Return (x, y) of the center of cell containing provided text 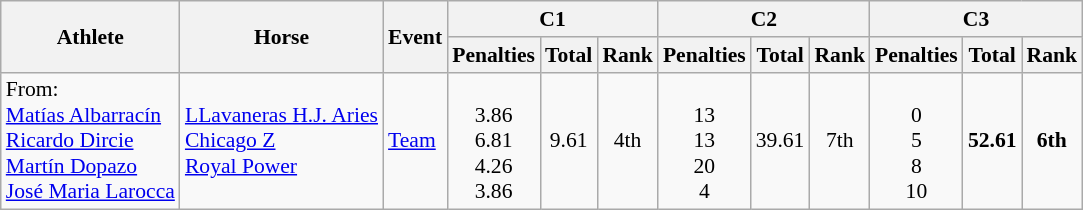
9.61 (568, 141)
Event (415, 36)
3.866.814.263.86 (494, 141)
05810 (916, 141)
Horse (282, 36)
4th (628, 141)
LLavaneras H.J. AriesChicago ZRoyal Power (282, 141)
C2 (764, 19)
39.61 (780, 141)
52.61 (992, 141)
Team (415, 141)
Athlete (90, 36)
C3 (976, 19)
7th (840, 141)
6th (1052, 141)
C1 (552, 19)
1313204 (704, 141)
From: Matías AlbarracínRicardo DircieMartín DopazoJosé Maria Larocca (90, 141)
